Determine the [x, y] coordinate at the center of the cell enclosing the given text.  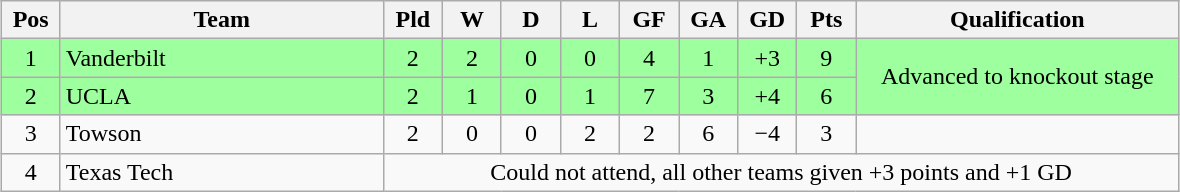
GA [708, 20]
D [530, 20]
Pos [30, 20]
UCLA [222, 96]
7 [650, 96]
+3 [768, 58]
Texas Tech [222, 172]
Advanced to knockout stage [1018, 77]
L [590, 20]
Pld [412, 20]
9 [826, 58]
GD [768, 20]
GF [650, 20]
Team [222, 20]
Pts [826, 20]
Towson [222, 134]
+4 [768, 96]
Qualification [1018, 20]
Vanderbilt [222, 58]
W [472, 20]
−4 [768, 134]
Could not attend, all other teams given +3 points and +1 GD [781, 172]
